For the text-containing cell, return its midpoint in [X, Y] coordinate format. 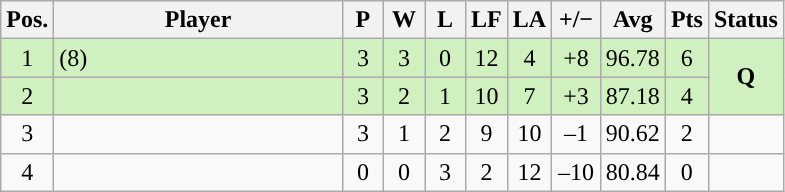
7 [529, 96]
6 [686, 58]
LF [487, 20]
W [404, 20]
Avg [632, 20]
Pos. [28, 20]
L [444, 20]
80.84 [632, 172]
(8) [198, 58]
Status [746, 20]
96.78 [632, 58]
Player [198, 20]
Q [746, 77]
90.62 [632, 134]
P [362, 20]
+8 [576, 58]
9 [487, 134]
Pts [686, 20]
LA [529, 20]
+3 [576, 96]
+/− [576, 20]
–1 [576, 134]
–10 [576, 172]
87.18 [632, 96]
